Extract the [x, y] coordinate from the center of the cell holding the provided text.  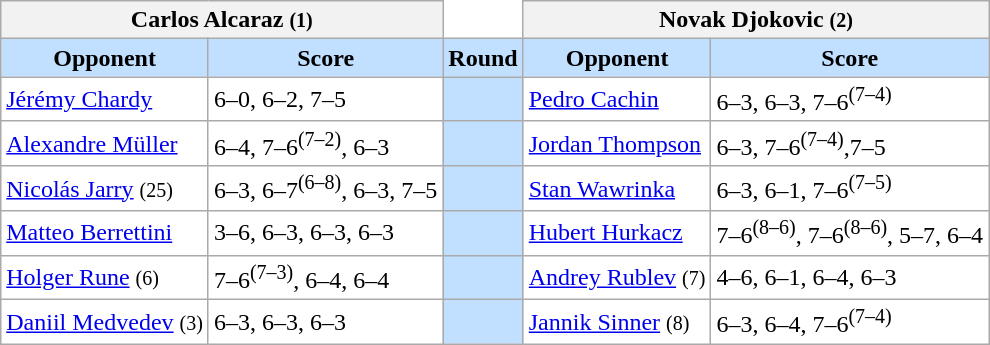
Daniil Medvedev (3) [105, 322]
Matteo Berrettini [105, 234]
6–3, 6–3, 6–3 [325, 322]
Jérémy Chardy [105, 100]
6–3, 7–6(7–4),7–5 [850, 144]
6–3, 6–7(6–8), 6–3, 7–5 [325, 188]
7–6(7–3), 6–4, 6–4 [325, 278]
Round [483, 58]
Pedro Cachin [617, 100]
3–6, 6–3, 6–3, 6–3 [325, 234]
6–4, 7–6(7–2), 6–3 [325, 144]
7–6(8–6), 7–6(8–6), 5–7, 6–4 [850, 234]
Alexandre Müller [105, 144]
6–3, 6–4, 7–6(7–4) [850, 322]
Novak Djokovic (2) [756, 20]
Jannik Sinner (8) [617, 322]
Carlos Alcaraz (1) [222, 20]
Hubert Hurkacz [617, 234]
Andrey Rublev (7) [617, 278]
Jordan Thompson [617, 144]
6–0, 6–2, 7–5 [325, 100]
Nicolás Jarry (25) [105, 188]
Stan Wawrinka [617, 188]
6–3, 6–1, 7–6(7–5) [850, 188]
4–6, 6–1, 6–4, 6–3 [850, 278]
6–3, 6–3, 7–6(7–4) [850, 100]
Holger Rune (6) [105, 278]
